Locate the cell with the specified text and output its (x, y) center coordinate. 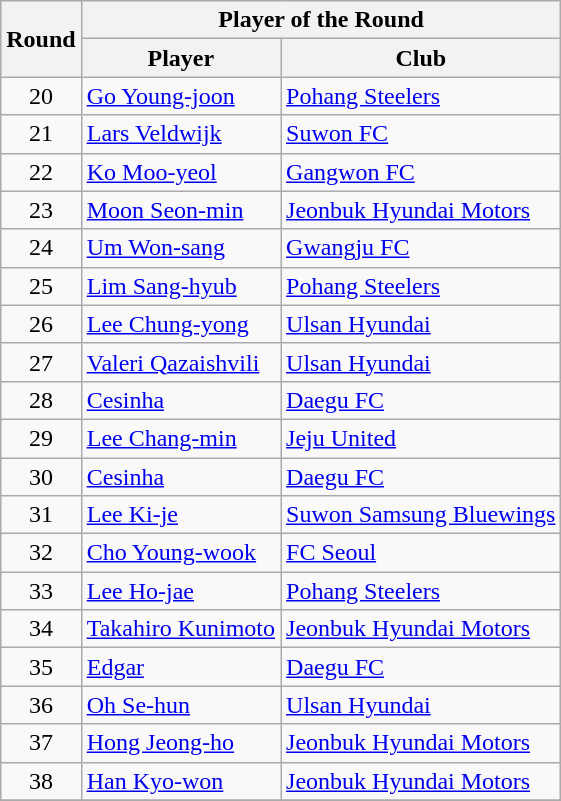
Takahiro Kunimoto (180, 629)
Ko Moo-yeol (180, 172)
Gangwon FC (421, 172)
Lee Chung-yong (180, 324)
Moon Seon-min (180, 210)
20 (41, 96)
Lee Ho-jae (180, 591)
32 (41, 553)
Valeri Qazaishvili (180, 362)
Lim Sang-hyub (180, 286)
36 (41, 705)
24 (41, 248)
29 (41, 438)
21 (41, 134)
Suwon Samsung Bluewings (421, 515)
Lee Ki-je (180, 515)
28 (41, 400)
35 (41, 667)
34 (41, 629)
Suwon FC (421, 134)
Club (421, 58)
Jeju United (421, 438)
37 (41, 743)
Edgar (180, 667)
Gwangju FC (421, 248)
Go Young-joon (180, 96)
31 (41, 515)
Player (180, 58)
23 (41, 210)
25 (41, 286)
Cho Young-wook (180, 553)
38 (41, 781)
27 (41, 362)
Oh Se-hun (180, 705)
Han Kyo-won (180, 781)
Lee Chang-min (180, 438)
33 (41, 591)
Um Won-sang (180, 248)
22 (41, 172)
30 (41, 477)
Player of the Round (321, 20)
Lars Veldwijk (180, 134)
26 (41, 324)
Hong Jeong-ho (180, 743)
FC Seoul (421, 553)
Round (41, 39)
